Return (X, Y) of the center of cell containing provided text 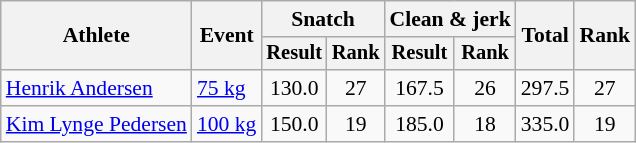
185.0 (420, 124)
26 (484, 88)
100 kg (226, 124)
Snatch (322, 19)
Athlete (96, 36)
Clean & jerk (450, 19)
167.5 (420, 88)
297.5 (546, 88)
Total (546, 36)
Kim Lynge Pedersen (96, 124)
Henrik Andersen (96, 88)
150.0 (294, 124)
Event (226, 36)
75 kg (226, 88)
18 (484, 124)
335.0 (546, 124)
130.0 (294, 88)
